Capture the cell that displays the provided text and extract its [X, Y] central coordinate. 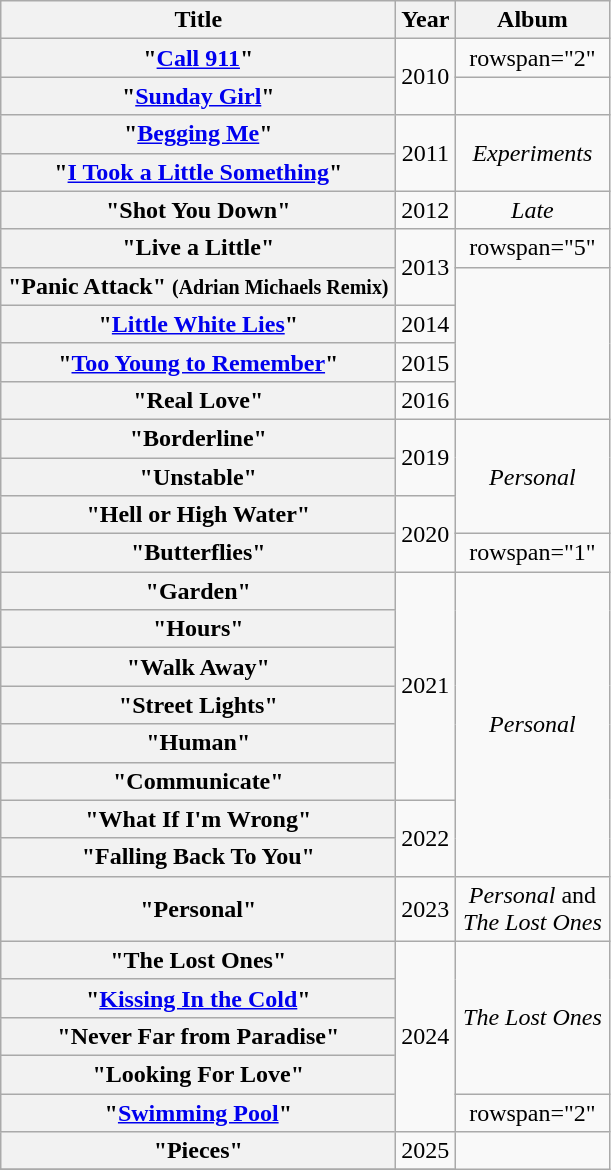
2012 [426, 210]
"Panic Attack" (Adrian Michaels Remix) [198, 286]
Year [426, 20]
"Kissing In the Cold" [198, 998]
The Lost Ones [532, 1017]
"Never Far from Paradise" [198, 1036]
"Walk Away" [198, 667]
2022 [426, 838]
"Sunday Girl" [198, 96]
rowspan="5" [532, 248]
"Swimming Pool" [198, 1113]
"Hours" [198, 629]
Title [198, 20]
2015 [426, 362]
"Human" [198, 743]
"Personal" [198, 908]
"The Lost Ones" [198, 960]
2023 [426, 908]
2019 [426, 457]
"What If I'm Wrong" [198, 819]
"Shot You Down" [198, 210]
"Too Young to Remember" [198, 362]
2014 [426, 324]
"Street Lights" [198, 705]
"Pieces" [198, 1151]
"Unstable" [198, 477]
"Little White Lies" [198, 324]
Experiments [532, 153]
Late [532, 210]
Personal and The Lost Ones [532, 908]
2016 [426, 400]
"Butterflies" [198, 553]
2025 [426, 1151]
2024 [426, 1036]
"Communicate" [198, 781]
"Live a Little" [198, 248]
"Real Love" [198, 400]
"Falling Back To You" [198, 857]
Album [532, 20]
"Looking For Love" [198, 1074]
"Hell or High Water" [198, 515]
"Call 911" [198, 58]
"Begging Me" [198, 134]
"Borderline" [198, 438]
2020 [426, 534]
2011 [426, 153]
2021 [426, 686]
rowspan="1" [532, 553]
2010 [426, 77]
"I Took a Little Something" [198, 172]
2013 [426, 267]
"Garden" [198, 591]
